Capture the cell that displays the provided text and extract its [x, y] central coordinate. 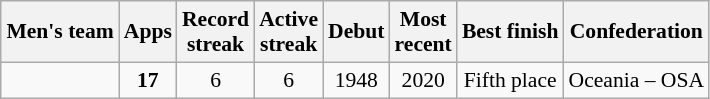
1948 [356, 80]
Apps [148, 32]
Debut [356, 32]
Activestreak [288, 32]
Best finish [510, 32]
2020 [424, 80]
Men's team [60, 32]
Recordstreak [216, 32]
Fifth place [510, 80]
17 [148, 80]
Mostrecent [424, 32]
Oceania – OSA [637, 80]
Confederation [637, 32]
